Locate the cell with the specified text and output its [x, y] center coordinate. 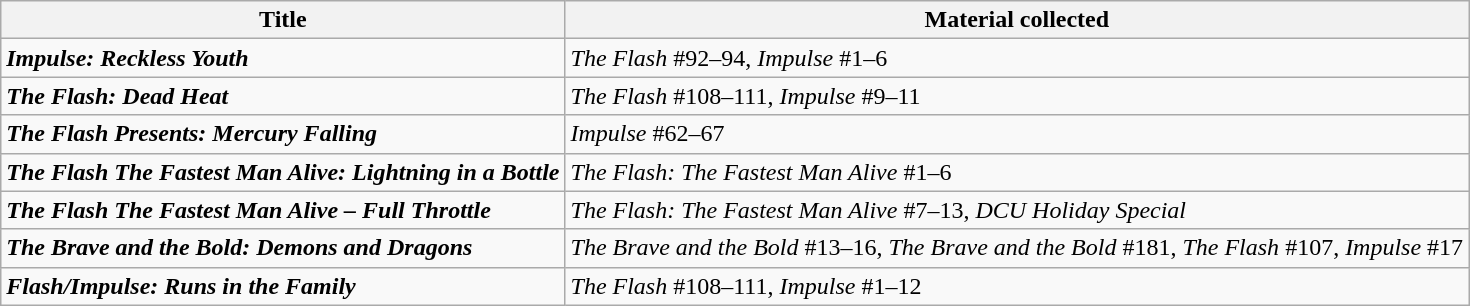
The Flash The Fastest Man Alive – Full Throttle [283, 210]
Impulse #62–67 [1017, 134]
The Flash The Fastest Man Alive: Lightning in a Bottle [283, 172]
Impulse: Reckless Youth [283, 58]
The Flash Presents: Mercury Falling [283, 134]
The Flash #92–94, Impulse #1–6 [1017, 58]
The Flash: Dead Heat [283, 96]
Flash/Impulse: Runs in the Family [283, 286]
The Brave and the Bold: Demons and Dragons [283, 248]
Title [283, 20]
The Brave and the Bold #13–16, The Brave and the Bold #181, The Flash #107, Impulse #17 [1017, 248]
The Flash #108–111, Impulse #1–12 [1017, 286]
The Flash: The Fastest Man Alive #1–6 [1017, 172]
The Flash: The Fastest Man Alive #7–13, DCU Holiday Special [1017, 210]
The Flash #108–111, Impulse #9–11 [1017, 96]
Material collected [1017, 20]
